Find where the given text appears and provide that cell's center as [X, Y] coordinate. 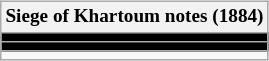
Siege of Khartoum notes (1884) [134, 17]
